Locate the cell with the specified text and output its (X, Y) center coordinate. 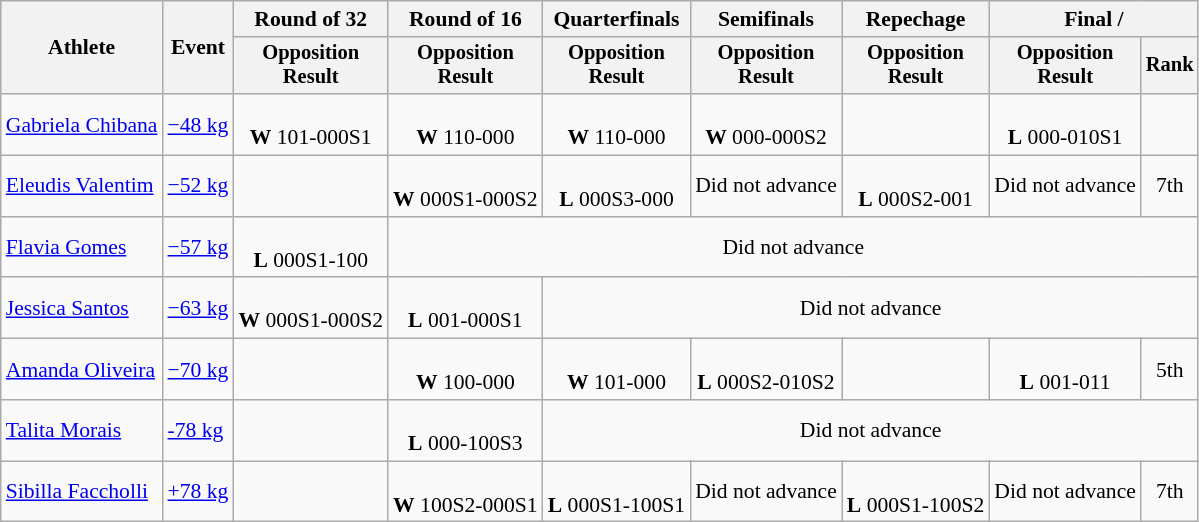
L 000-100S3 (466, 430)
Sibilla Faccholli (82, 492)
Talita Morais (82, 430)
−57 kg (198, 248)
Round of 16 (466, 19)
Gabriela Chibana (82, 124)
Semifinals (766, 19)
-78 kg (198, 430)
−52 kg (198, 186)
−48 kg (198, 124)
Quarterfinals (616, 19)
L 000S1-100S1 (616, 492)
L 000S2-010S2 (766, 370)
W 100-000 (466, 370)
Jessica Santos (82, 308)
Athlete (82, 48)
L 000S1-100 (310, 248)
Amanda Oliveira (82, 370)
L 000S1-100S2 (916, 492)
Flavia Gomes (82, 248)
L 000-010S1 (1065, 124)
W 100S2-000S1 (466, 492)
Event (198, 48)
Eleudis Valentim (82, 186)
W 101-000 (616, 370)
Final / (1094, 19)
L 001-011 (1065, 370)
+78 kg (198, 492)
Rank (1170, 66)
Repechage (916, 19)
L 000S2-001 (916, 186)
−63 kg (198, 308)
Round of 32 (310, 19)
−70 kg (198, 370)
L 000S3-000 (616, 186)
W 101-000S1 (310, 124)
5th (1170, 370)
L 001-000S1 (466, 308)
W 000-000S2 (766, 124)
